Return the (X, Y) coordinate for the center point of the cell that contains the specified text.  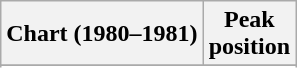
Chart (1980–1981) (102, 34)
Peakposition (249, 34)
